From the cell containing the given text, extract its center point as (X, Y) coordinate. 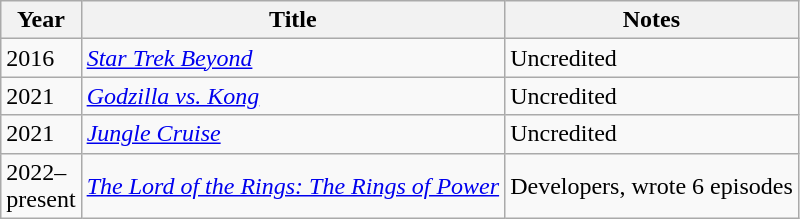
Star Trek Beyond (293, 58)
The Lord of the Rings: The Rings of Power (293, 186)
Title (293, 20)
Notes (652, 20)
Jungle Cruise (293, 134)
Godzilla vs. Kong (293, 96)
2022–present (41, 186)
2016 (41, 58)
Year (41, 20)
Developers, wrote 6 episodes (652, 186)
